Capture the cell that displays the provided text and extract its [x, y] central coordinate. 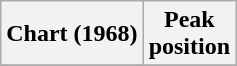
Peakposition [189, 34]
Chart (1968) [72, 34]
